Provide the [x, y] coordinate of the cell's center where the given text is located.  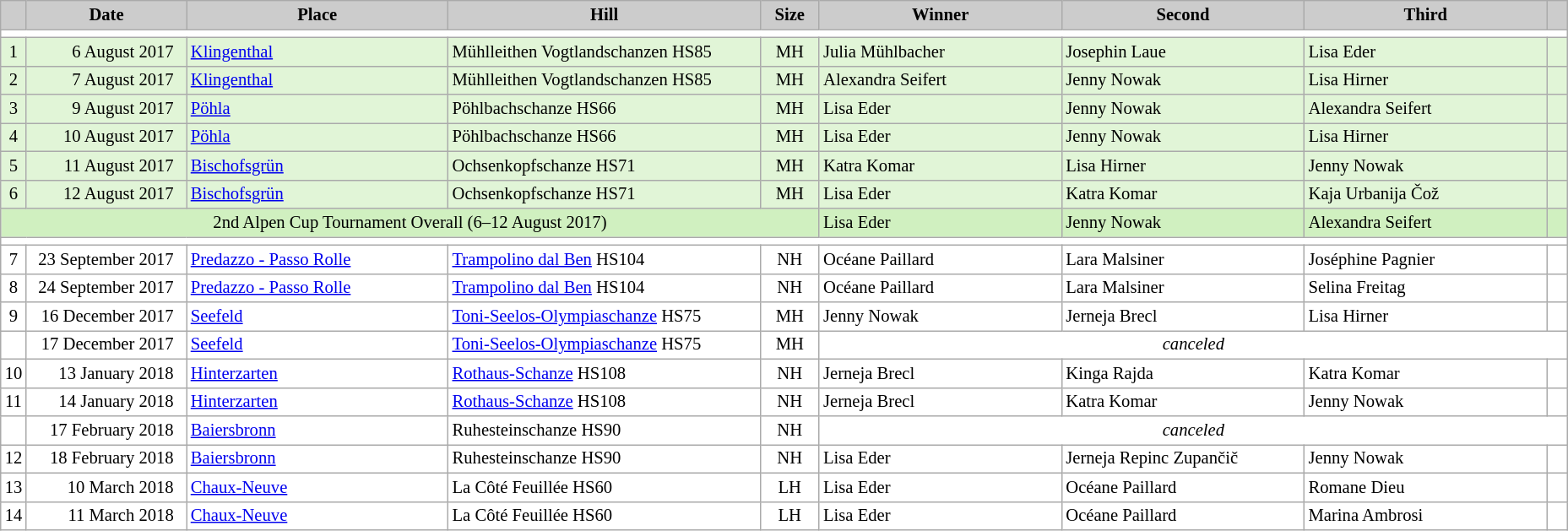
9 August 2017 [106, 109]
1 [14, 51]
11 [14, 402]
23 September 2017 [106, 259]
11 March 2018 [106, 516]
Josephin Laue [1182, 51]
Jerneja Repinc Zupančič [1182, 458]
Hill [605, 14]
Place [317, 14]
Julia Mühlbacher [941, 51]
6 [14, 194]
24 September 2017 [106, 288]
Kinga Rajda [1182, 373]
Size [789, 14]
6 August 2017 [106, 51]
11 August 2017 [106, 165]
10 [14, 373]
17 December 2017 [106, 344]
16 December 2017 [106, 317]
2 [14, 80]
17 February 2018 [106, 430]
Joséphine Pagnier [1425, 259]
7 August 2017 [106, 80]
9 [14, 317]
Selina Freitag [1425, 288]
Marina Ambrosi [1425, 516]
2nd Alpen Cup Tournament Overall (6–12 August 2017) [410, 222]
8 [14, 288]
4 [14, 137]
Third [1425, 14]
7 [14, 259]
14 January 2018 [106, 402]
Winner [941, 14]
13 [14, 487]
10 August 2017 [106, 137]
5 [14, 165]
Kaja Urbanija Čož [1425, 194]
14 [14, 516]
Romane Dieu [1425, 487]
18 February 2018 [106, 458]
12 August 2017 [106, 194]
Second [1182, 14]
10 March 2018 [106, 487]
13 January 2018 [106, 373]
Date [106, 14]
3 [14, 109]
12 [14, 458]
